Identify which cell holds the provided text, then report its (X, Y) central coordinate. 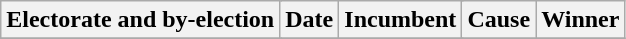
Winner (580, 20)
Date (310, 20)
Cause (499, 20)
Incumbent (400, 20)
Electorate and by-election (140, 20)
